Output the (X, Y) coordinate of the center of the cell containing the given text.  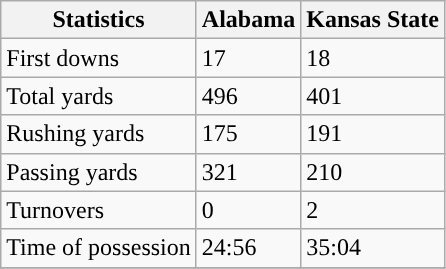
191 (373, 134)
Alabama (248, 20)
Passing yards (99, 172)
17 (248, 58)
18 (373, 58)
Statistics (99, 20)
Turnovers (99, 210)
First downs (99, 58)
175 (248, 134)
Time of possession (99, 248)
35:04 (373, 248)
496 (248, 96)
210 (373, 172)
2 (373, 210)
321 (248, 172)
Kansas State (373, 20)
Rushing yards (99, 134)
401 (373, 96)
Total yards (99, 96)
0 (248, 210)
24:56 (248, 248)
